Provide the (X, Y) coordinate of the cell's center where the given text is located.  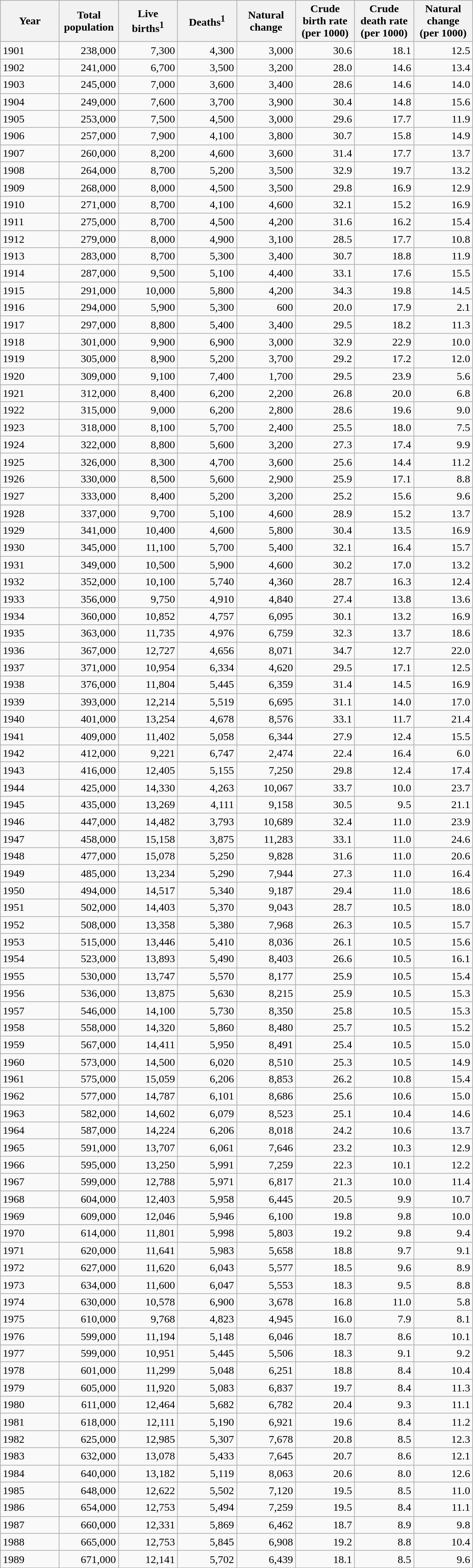
601,000 (89, 1371)
1,700 (266, 376)
17.2 (384, 359)
23.7 (443, 788)
1928 (30, 513)
26.6 (325, 959)
458,000 (89, 839)
12,985 (148, 1439)
577,000 (89, 1096)
257,000 (89, 136)
371,000 (89, 668)
1963 (30, 1114)
8,018 (266, 1131)
1964 (30, 1131)
1984 (30, 1473)
648,000 (89, 1491)
1926 (30, 479)
530,000 (89, 976)
238,000 (89, 50)
241,000 (89, 68)
13,446 (148, 942)
7,120 (266, 1491)
287,000 (89, 273)
30.6 (325, 50)
6,445 (266, 1199)
6,079 (207, 1114)
10,852 (148, 616)
20.5 (325, 1199)
558,000 (89, 1027)
1901 (30, 50)
17.6 (384, 273)
13,358 (148, 925)
1953 (30, 942)
16.3 (384, 582)
11,801 (148, 1233)
21.4 (443, 719)
632,000 (89, 1456)
5,190 (207, 1422)
1979 (30, 1388)
9,500 (148, 273)
8,071 (266, 650)
29.2 (325, 359)
1918 (30, 342)
29.4 (325, 891)
10,400 (148, 531)
627,000 (89, 1268)
8.1 (443, 1319)
536,000 (89, 993)
12,727 (148, 650)
609,000 (89, 1216)
25.2 (325, 496)
11,100 (148, 548)
Year (30, 21)
1981 (30, 1422)
4,111 (207, 805)
1930 (30, 548)
275,000 (89, 222)
1959 (30, 1045)
5,502 (207, 1491)
12.1 (443, 1456)
5,630 (207, 993)
28.9 (325, 513)
6,921 (266, 1422)
1902 (30, 68)
591,000 (89, 1148)
1940 (30, 719)
1949 (30, 873)
1989 (30, 1559)
5,148 (207, 1336)
10,954 (148, 668)
665,000 (89, 1542)
1924 (30, 445)
326,000 (89, 462)
25.8 (325, 1010)
1942 (30, 753)
3,800 (266, 136)
12,331 (148, 1525)
7,944 (266, 873)
1945 (30, 805)
2,474 (266, 753)
345,000 (89, 548)
1916 (30, 308)
1970 (30, 1233)
4,620 (266, 668)
20.7 (325, 1456)
5,803 (266, 1233)
9,158 (266, 805)
1948 (30, 856)
7,600 (148, 102)
283,000 (89, 256)
9,043 (266, 908)
2.1 (443, 308)
9.3 (384, 1405)
8,491 (266, 1045)
5,958 (207, 1199)
26.2 (325, 1079)
1969 (30, 1216)
25.4 (325, 1045)
337,000 (89, 513)
640,000 (89, 1473)
13,234 (148, 873)
1934 (30, 616)
5,370 (207, 908)
363,000 (89, 633)
6,747 (207, 753)
Live births1 (148, 21)
22.3 (325, 1165)
6,439 (266, 1559)
660,000 (89, 1525)
11,641 (148, 1250)
1951 (30, 908)
1971 (30, 1250)
447,000 (89, 822)
6,837 (266, 1388)
6,046 (266, 1336)
573,000 (89, 1062)
5,307 (207, 1439)
Natural change (266, 21)
5,570 (207, 976)
9,000 (148, 410)
1927 (30, 496)
1937 (30, 668)
9.0 (443, 410)
4,976 (207, 633)
546,000 (89, 1010)
5,410 (207, 942)
4,360 (266, 582)
9,828 (266, 856)
15.8 (384, 136)
2,900 (266, 479)
32.4 (325, 822)
1975 (30, 1319)
7.5 (443, 427)
515,000 (89, 942)
1912 (30, 239)
15,158 (148, 839)
2,200 (266, 393)
1956 (30, 993)
11,402 (148, 736)
330,000 (89, 479)
1922 (30, 410)
1914 (30, 273)
264,000 (89, 170)
5.8 (443, 1302)
Crude birth rate (per 1000) (325, 21)
1920 (30, 376)
12.6 (443, 1473)
4,945 (266, 1319)
6,020 (207, 1062)
671,000 (89, 1559)
22.9 (384, 342)
11,283 (266, 839)
8,350 (266, 1010)
25.5 (325, 427)
6,047 (207, 1285)
13,254 (148, 719)
356,000 (89, 599)
291,000 (89, 291)
502,000 (89, 908)
12.2 (443, 1165)
412,000 (89, 753)
1936 (30, 650)
605,000 (89, 1388)
409,000 (89, 736)
3,100 (266, 239)
12,405 (148, 770)
20.8 (325, 1439)
11,804 (148, 685)
9,768 (148, 1319)
12,464 (148, 1405)
1938 (30, 685)
7,900 (148, 136)
595,000 (89, 1165)
1955 (30, 976)
7,000 (148, 85)
11.7 (384, 719)
5,553 (266, 1285)
24.6 (443, 839)
5,433 (207, 1456)
27.9 (325, 736)
7,500 (148, 119)
4,840 (266, 599)
20.4 (325, 1405)
14,330 (148, 788)
1962 (30, 1096)
9,750 (148, 599)
24.2 (325, 1131)
654,000 (89, 1508)
Total population (89, 21)
33.7 (325, 788)
305,000 (89, 359)
3,900 (266, 102)
4,757 (207, 616)
12,214 (148, 702)
11,600 (148, 1285)
6,100 (266, 1216)
5,845 (207, 1542)
8,403 (266, 959)
260,000 (89, 153)
625,000 (89, 1439)
435,000 (89, 805)
318,000 (89, 427)
23.2 (325, 1148)
8,510 (266, 1062)
12,622 (148, 1491)
5,740 (207, 582)
16.0 (325, 1319)
1932 (30, 582)
1952 (30, 925)
5,250 (207, 856)
4,400 (266, 273)
11,920 (148, 1388)
25.3 (325, 1062)
567,000 (89, 1045)
416,000 (89, 770)
1931 (30, 565)
13.6 (443, 599)
6,462 (266, 1525)
5,869 (207, 1525)
5,083 (207, 1388)
268,000 (89, 187)
11,620 (148, 1268)
6,817 (266, 1182)
8,523 (266, 1114)
14,100 (148, 1010)
10,951 (148, 1354)
1960 (30, 1062)
14.4 (384, 462)
5,340 (207, 891)
12,111 (148, 1422)
1958 (30, 1027)
6,782 (266, 1405)
1944 (30, 788)
12.7 (384, 650)
367,000 (89, 650)
12,403 (148, 1199)
7,645 (266, 1456)
1939 (30, 702)
5,730 (207, 1010)
322,000 (89, 445)
1911 (30, 222)
297,000 (89, 325)
26.3 (325, 925)
1957 (30, 1010)
6,908 (266, 1542)
5,290 (207, 873)
5,702 (207, 1559)
600 (266, 308)
Crude death rate (per 1000) (384, 21)
1983 (30, 1456)
4,700 (207, 462)
5,494 (207, 1508)
1965 (30, 1148)
5,155 (207, 770)
5,119 (207, 1473)
6,061 (207, 1148)
1947 (30, 839)
1915 (30, 291)
2,800 (266, 410)
1966 (30, 1165)
6,759 (266, 633)
1903 (30, 85)
8,480 (266, 1027)
1925 (30, 462)
1973 (30, 1285)
13,893 (148, 959)
1909 (30, 187)
16.2 (384, 222)
8,100 (148, 427)
294,000 (89, 308)
9,900 (148, 342)
352,000 (89, 582)
611,000 (89, 1405)
4,910 (207, 599)
393,000 (89, 702)
30.2 (325, 565)
10,100 (148, 582)
582,000 (89, 1114)
1913 (30, 256)
3,678 (266, 1302)
494,000 (89, 891)
1935 (30, 633)
8,853 (266, 1079)
485,000 (89, 873)
1976 (30, 1336)
34.7 (325, 650)
1980 (30, 1405)
1907 (30, 153)
8,576 (266, 719)
1967 (30, 1182)
25.7 (325, 1027)
301,000 (89, 342)
1985 (30, 1491)
5,058 (207, 736)
14,787 (148, 1096)
13,707 (148, 1148)
9.2 (443, 1354)
5,380 (207, 925)
634,000 (89, 1285)
25.1 (325, 1114)
14,411 (148, 1045)
14,517 (148, 891)
13.4 (443, 68)
9,100 (148, 376)
10,689 (266, 822)
8,177 (266, 976)
13,269 (148, 805)
17.9 (384, 308)
14,320 (148, 1027)
7,646 (266, 1148)
18.5 (325, 1268)
1919 (30, 359)
6,251 (266, 1371)
8,300 (148, 462)
614,000 (89, 1233)
22.4 (325, 753)
5,998 (207, 1233)
29.6 (325, 119)
7,300 (148, 50)
253,000 (89, 119)
5,971 (207, 1182)
13,747 (148, 976)
312,000 (89, 393)
10.7 (443, 1199)
271,000 (89, 205)
21.3 (325, 1182)
14,482 (148, 822)
630,000 (89, 1302)
8,063 (266, 1473)
349,000 (89, 565)
12.0 (443, 359)
14,403 (148, 908)
13.8 (384, 599)
1961 (30, 1079)
1986 (30, 1508)
4,823 (207, 1319)
10.3 (384, 1148)
9,187 (266, 891)
4,900 (207, 239)
6,695 (266, 702)
5,048 (207, 1371)
245,000 (89, 85)
6,043 (207, 1268)
13,078 (148, 1456)
360,000 (89, 616)
5,991 (207, 1165)
425,000 (89, 788)
8,686 (266, 1096)
508,000 (89, 925)
14,500 (148, 1062)
8,215 (266, 993)
6.0 (443, 753)
477,000 (89, 856)
618,000 (89, 1422)
10,578 (148, 1302)
1978 (30, 1371)
15,078 (148, 856)
5,983 (207, 1250)
11,194 (148, 1336)
620,000 (89, 1250)
1987 (30, 1525)
1954 (30, 959)
1923 (30, 427)
1904 (30, 102)
6,095 (266, 616)
1917 (30, 325)
1906 (30, 136)
5,682 (207, 1405)
9,221 (148, 753)
32.3 (325, 633)
31.1 (325, 702)
1974 (30, 1302)
1908 (30, 170)
16.1 (443, 959)
27.4 (325, 599)
523,000 (89, 959)
18.2 (384, 325)
9,700 (148, 513)
1982 (30, 1439)
13,875 (148, 993)
3,875 (207, 839)
28.0 (325, 68)
6,101 (207, 1096)
1972 (30, 1268)
5,506 (266, 1354)
Natural change (per 1000) (443, 21)
34.3 (325, 291)
6,700 (148, 68)
26.8 (325, 393)
1977 (30, 1354)
1933 (30, 599)
5,860 (207, 1027)
10,000 (148, 291)
4,678 (207, 719)
28.5 (325, 239)
5,946 (207, 1216)
3,793 (207, 822)
5,577 (266, 1268)
2,400 (266, 427)
5.6 (443, 376)
249,000 (89, 102)
12,788 (148, 1182)
7,968 (266, 925)
7,400 (207, 376)
1905 (30, 119)
1929 (30, 531)
9.4 (443, 1233)
1968 (30, 1199)
1941 (30, 736)
21.1 (443, 805)
12,141 (148, 1559)
8,500 (148, 479)
7,678 (266, 1439)
1921 (30, 393)
1950 (30, 891)
14,224 (148, 1131)
26.1 (325, 942)
13,182 (148, 1473)
12,046 (148, 1216)
575,000 (89, 1079)
6,334 (207, 668)
5,658 (266, 1250)
1910 (30, 205)
4,656 (207, 650)
610,000 (89, 1319)
30.5 (325, 805)
10,500 (148, 565)
8,200 (148, 153)
333,000 (89, 496)
5,490 (207, 959)
6,359 (266, 685)
604,000 (89, 1199)
309,000 (89, 376)
13.5 (384, 531)
12.3 (443, 1439)
15,059 (148, 1079)
8,900 (148, 359)
6,344 (266, 736)
8,036 (266, 942)
11.4 (443, 1182)
1946 (30, 822)
5,519 (207, 702)
9.7 (384, 1250)
587,000 (89, 1131)
401,000 (89, 719)
6.8 (443, 393)
376,000 (89, 685)
4,300 (207, 50)
4,263 (207, 788)
11,735 (148, 633)
7,250 (266, 770)
10,067 (266, 788)
7.9 (384, 1319)
Deaths1 (207, 21)
315,000 (89, 410)
16.8 (325, 1302)
30.1 (325, 616)
1988 (30, 1542)
13,250 (148, 1165)
1943 (30, 770)
11,299 (148, 1371)
8.0 (384, 1473)
22.0 (443, 650)
279,000 (89, 239)
14.8 (384, 102)
5,950 (207, 1045)
14,602 (148, 1114)
341,000 (89, 531)
